Locate the cell with the specified text and output its [x, y] center coordinate. 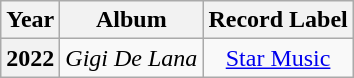
Star Music [278, 58]
Gigi De Lana [132, 58]
Album [132, 20]
Year [30, 20]
2022 [30, 58]
Record Label [278, 20]
